Provide the [x, y] coordinate of the cell's center where the given text is located.  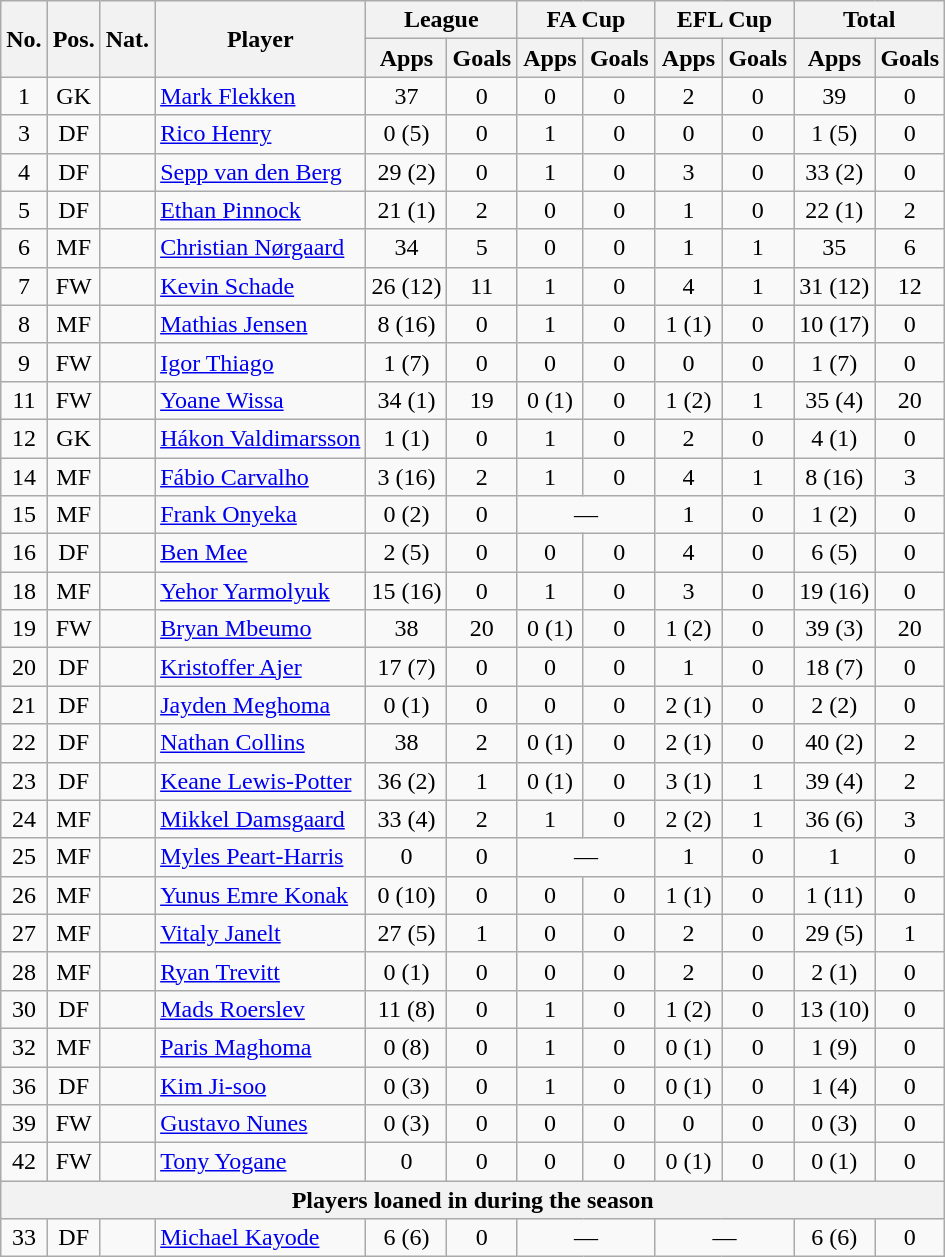
Yoane Wissa [260, 400]
25 [24, 857]
Keane Lewis-Potter [260, 781]
22 (1) [834, 210]
34 (1) [406, 400]
Kristoffer Ajer [260, 667]
Jayden Meghoma [260, 705]
Mikkel Damsgaard [260, 819]
26 (12) [406, 286]
40 (2) [834, 743]
23 [24, 781]
1 (11) [834, 895]
35 (4) [834, 400]
1 (4) [834, 1085]
36 [24, 1085]
17 (7) [406, 667]
14 [24, 477]
Mads Roerslev [260, 1009]
32 [24, 1047]
15 [24, 515]
15 (16) [406, 591]
11 (8) [406, 1009]
27 [24, 933]
Vitaly Janelt [260, 933]
Ethan Pinnock [260, 210]
EFL Cup [724, 20]
22 [24, 743]
21 (1) [406, 210]
Fábio Carvalho [260, 477]
No. [24, 39]
Tony Yogane [260, 1162]
3 (16) [406, 477]
28 [24, 971]
16 [24, 553]
39 (4) [834, 781]
Paris Maghoma [260, 1047]
9 [24, 362]
10 (17) [834, 324]
Mathias Jensen [260, 324]
Nathan Collins [260, 743]
33 (2) [834, 172]
35 [834, 248]
0 (2) [406, 515]
0 (8) [406, 1047]
League [442, 20]
0 (5) [406, 134]
21 [24, 705]
27 (5) [406, 933]
8 [24, 324]
33 (4) [406, 819]
6 (5) [834, 553]
33 [24, 1238]
Ben Mee [260, 553]
34 [406, 248]
42 [24, 1162]
Total [870, 20]
Rico Henry [260, 134]
Hákon Valdimarsson [260, 438]
Player [260, 39]
7 [24, 286]
Ryan Trevitt [260, 971]
Bryan Mbeumo [260, 629]
3 (1) [688, 781]
Mark Flekken [260, 96]
Frank Onyeka [260, 515]
29 (5) [834, 933]
18 [24, 591]
Igor Thiago [260, 362]
1 (9) [834, 1047]
Players loaned in during the season [473, 1200]
36 (6) [834, 819]
Pos. [74, 39]
Yehor Yarmolyuk [260, 591]
0 (10) [406, 895]
Christian Nørgaard [260, 248]
Sepp van den Berg [260, 172]
37 [406, 96]
29 (2) [406, 172]
FA Cup [586, 20]
4 (1) [834, 438]
Gustavo Nunes [260, 1124]
36 (2) [406, 781]
Kim Ji-soo [260, 1085]
Yunus Emre Konak [260, 895]
39 (3) [834, 629]
Nat. [127, 39]
26 [24, 895]
13 (10) [834, 1009]
Michael Kayode [260, 1238]
24 [24, 819]
2 (5) [406, 553]
18 (7) [834, 667]
Myles Peart-Harris [260, 857]
1 (5) [834, 134]
Kevin Schade [260, 286]
31 (12) [834, 286]
19 (16) [834, 591]
30 [24, 1009]
